Provide the (X, Y) coordinate of the cell's center where the given text is located.  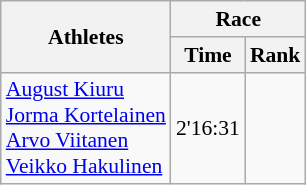
Athletes (86, 36)
Race (238, 19)
2'16:31 (208, 128)
Time (208, 55)
August KiuruJorma KortelainenArvo ViitanenVeikko Hakulinen (86, 128)
Rank (276, 55)
